Find where the given text appears and provide that cell's center as [x, y] coordinate. 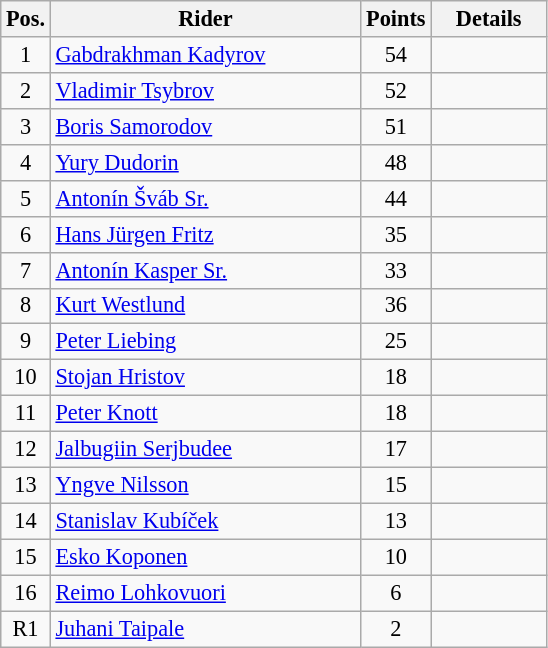
12 [26, 450]
4 [26, 162]
Stojan Hristov [205, 378]
16 [26, 593]
Boris Samorodov [205, 126]
8 [26, 306]
48 [396, 162]
Peter Knott [205, 414]
5 [26, 198]
11 [26, 414]
54 [396, 55]
14 [26, 521]
36 [396, 306]
Vladimir Tsybrov [205, 90]
Yngve Nilsson [205, 485]
35 [396, 234]
9 [26, 342]
33 [396, 270]
Rider [205, 19]
Gabdrakhman Kadyrov [205, 55]
17 [396, 450]
25 [396, 342]
1 [26, 55]
Yury Dudorin [205, 162]
3 [26, 126]
Jalbugiin Serjbudee [205, 450]
Stanislav Kubíček [205, 521]
Antonín Kasper Sr. [205, 270]
Pos. [26, 19]
51 [396, 126]
Antonín Šváb Sr. [205, 198]
Details [488, 19]
Kurt Westlund [205, 306]
R1 [26, 629]
Esko Koponen [205, 557]
52 [396, 90]
44 [396, 198]
Hans Jürgen Fritz [205, 234]
Juhani Taipale [205, 629]
Peter Liebing [205, 342]
Reimo Lohkovuori [205, 593]
7 [26, 270]
Points [396, 19]
